Detect which cell encompasses the target text, then output its [X, Y] center coordinate. 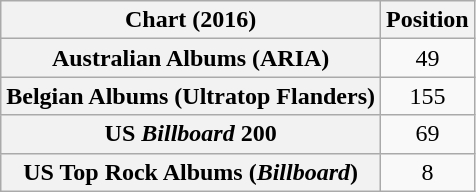
Chart (2016) [191, 20]
US Top Rock Albums (Billboard) [191, 172]
69 [428, 134]
Australian Albums (ARIA) [191, 58]
Belgian Albums (Ultratop Flanders) [191, 96]
US Billboard 200 [191, 134]
Position [428, 20]
8 [428, 172]
49 [428, 58]
155 [428, 96]
